Extract the (X, Y) coordinate from the center of the cell holding the provided text.  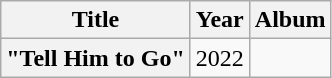
Year (220, 20)
Title (96, 20)
2022 (220, 58)
Album (290, 20)
"Tell Him to Go" (96, 58)
